Find where the given text appears and provide that cell's center as [x, y] coordinate. 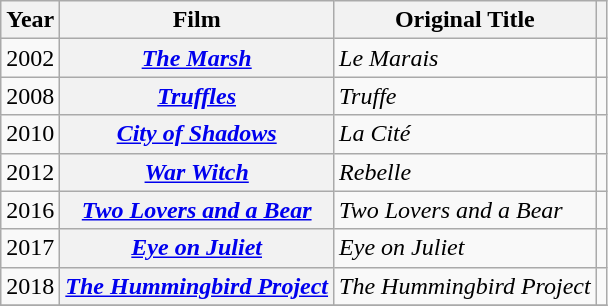
2002 [30, 58]
2012 [30, 172]
City of Shadows [197, 134]
The Marsh [197, 58]
Original Title [466, 20]
La Cité [466, 134]
Film [197, 20]
2017 [30, 248]
Year [30, 20]
Truffe [466, 96]
Truffles [197, 96]
2018 [30, 286]
Rebelle [466, 172]
Le Marais [466, 58]
2008 [30, 96]
2010 [30, 134]
2016 [30, 210]
War Witch [197, 172]
